Extract the [X, Y] coordinate from the center of the cell holding the provided text.  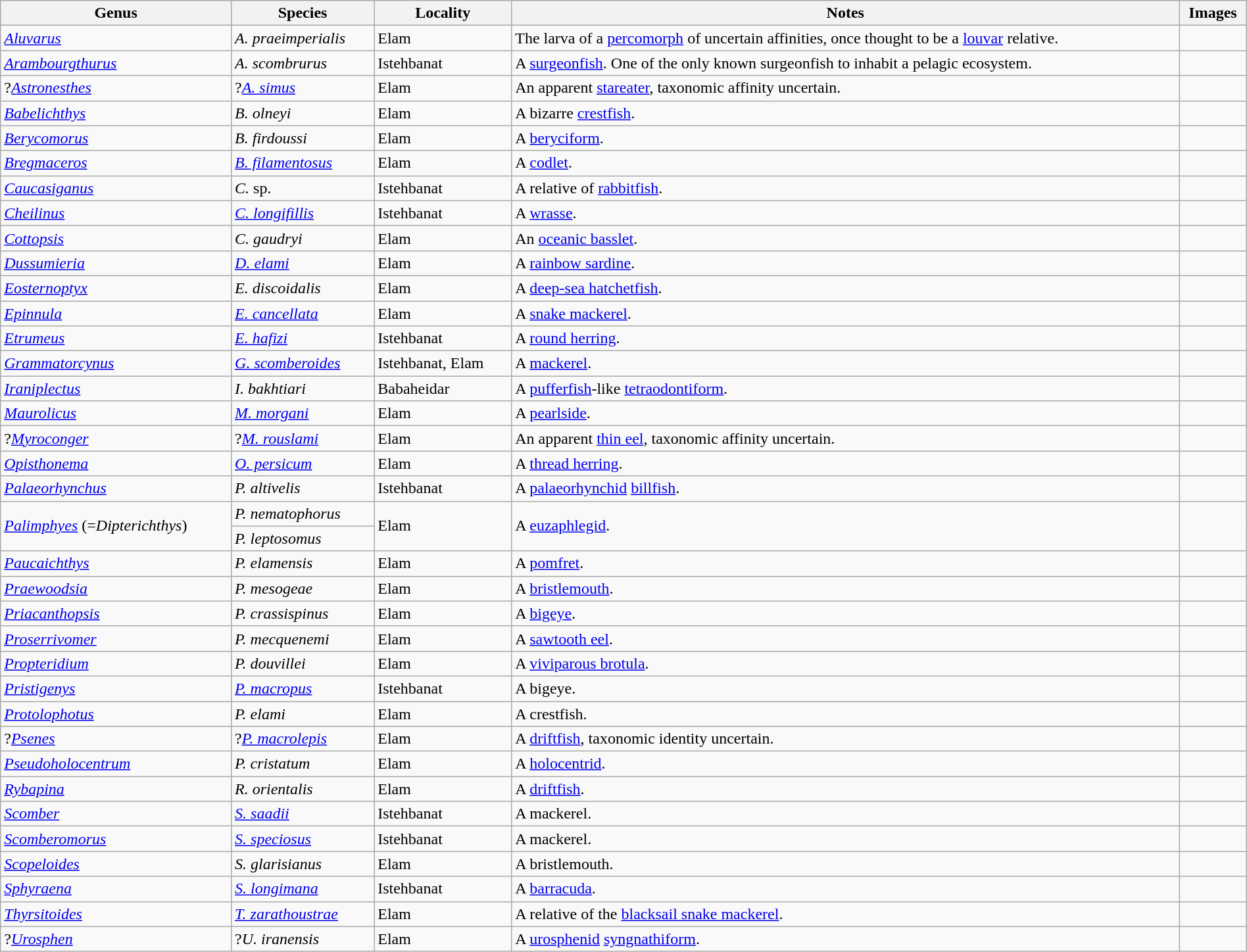
A driftfish. [846, 789]
P. macropus [303, 688]
A pufferfish-like tetraodontiform. [846, 389]
?Myroconger [116, 439]
P. elamensis [303, 563]
?Psenes [116, 739]
I. bakhtiari [303, 389]
Opisthonema [116, 464]
A pearlside. [846, 414]
Eosternoptyx [116, 288]
Cottopsis [116, 238]
Scomberomorus [116, 839]
A deep-sea hatchetfish. [846, 288]
Aluvarus [116, 38]
Caucasiganus [116, 188]
A thread herring. [846, 464]
Maurolicus [116, 414]
S. longimana [303, 889]
A relative of the blacksail snake mackerel. [846, 914]
B. filamentosus [303, 163]
A pomfret. [846, 563]
A beryciform. [846, 138]
An apparent thin eel, taxonomic affinity uncertain. [846, 439]
A codlet. [846, 163]
A rainbow sardine. [846, 263]
Berycomorus [116, 138]
Iraniplectus [116, 389]
C. sp. [303, 188]
A urosphenid syngnathiform. [846, 939]
Istehbanat, Elam [443, 364]
A round herring. [846, 339]
M. morgani [303, 414]
?U. iranensis [303, 939]
Proserrivomer [116, 638]
A euzaphlegid. [846, 526]
P. mesogeae [303, 588]
A driftfish, taxonomic identity uncertain. [846, 739]
Babelichthys [116, 113]
S. speciosus [303, 839]
Bregmaceros [116, 163]
R. orientalis [303, 789]
Locality [443, 13]
Sphyraena [116, 889]
Thyrsitoides [116, 914]
Priacanthopsis [116, 613]
A snake mackerel. [846, 314]
P. leptosomus [303, 538]
Paucaichthys [116, 563]
Notes [846, 13]
An apparent stareater, taxonomic affinity uncertain. [846, 88]
P. douvillei [303, 663]
A. praeimperialis [303, 38]
Scopeloides [116, 864]
E. hafizi [303, 339]
T. zarathoustrae [303, 914]
O. persicum [303, 464]
P. nematophorus [303, 513]
P. elami [303, 713]
Species [303, 13]
?P. macrolepis [303, 739]
P. crassispinus [303, 613]
P. altivelis [303, 488]
E. cancellata [303, 314]
B. olneyi [303, 113]
A crestfish. [846, 713]
Palaeorhynchus [116, 488]
C. longifillis [303, 213]
Palimphyes (=Dipterichthys) [116, 526]
Pseudoholocentrum [116, 764]
Genus [116, 13]
?A. simus [303, 88]
The larva of a percomorph of uncertain affinities, once thought to be a louvar relative. [846, 38]
Grammatorcynus [116, 364]
Praewoodsia [116, 588]
S. glarisianus [303, 864]
A bizarre crestfish. [846, 113]
Protolophotus [116, 713]
A surgeonfish. One of the only known surgeonfish to inhabit a pelagic ecosystem. [846, 63]
Scomber [116, 814]
A viviparous brotula. [846, 663]
C. gaudryi [303, 238]
An oceanic basslet. [846, 238]
A palaeorhynchid billfish. [846, 488]
G. scomberoides [303, 364]
E. discoidalis [303, 288]
Pristigenys [116, 688]
A holocentrid. [846, 764]
?Astronesthes [116, 88]
A sawtooth eel. [846, 638]
Images [1213, 13]
P. cristatum [303, 764]
Babaheidar [443, 389]
S. saadii [303, 814]
A. scombrurus [303, 63]
A wrasse. [846, 213]
A relative of rabbitfish. [846, 188]
?Urosphen [116, 939]
Cheilinus [116, 213]
D. elami [303, 263]
P. mecquenemi [303, 638]
?M. rouslami [303, 439]
Propteridium [116, 663]
Epinnula [116, 314]
Rybapina [116, 789]
Etrumeus [116, 339]
Arambourgthurus [116, 63]
B. firdoussi [303, 138]
A barracuda. [846, 889]
Dussumieria [116, 263]
